Extract the [x, y] coordinate from the center of the cell holding the provided text.  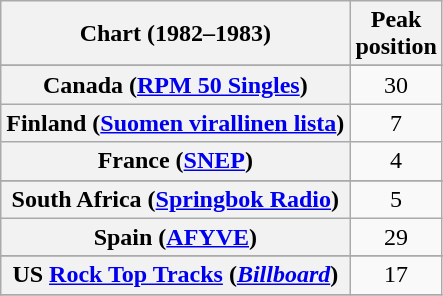
Chart (1982–1983) [176, 34]
Canada (RPM 50 Singles) [176, 85]
Finland (Suomen virallinen lista) [176, 123]
France (SNEP) [176, 161]
29 [396, 237]
30 [396, 85]
South Africa (Springbok Radio) [176, 199]
Spain (AFYVE) [176, 237]
5 [396, 199]
US Rock Top Tracks (Billboard) [176, 275]
7 [396, 123]
Peakposition [396, 34]
4 [396, 161]
17 [396, 275]
